Return (x, y) of the center of cell containing provided text 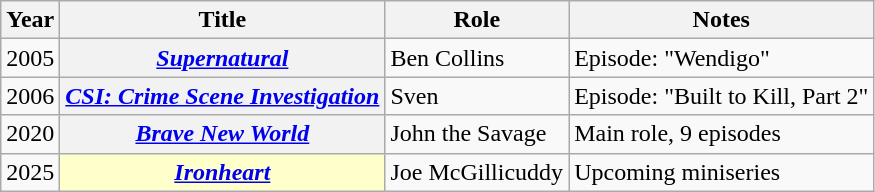
2020 (30, 134)
Brave New World (222, 134)
Joe McGillicuddy (477, 172)
Notes (722, 20)
Episode: "Wendigo" (722, 58)
Sven (477, 96)
Ben Collins (477, 58)
Title (222, 20)
Episode: "Built to Kill, Part 2" (722, 96)
CSI: Crime Scene Investigation (222, 96)
Role (477, 20)
2006 (30, 96)
Supernatural (222, 58)
2025 (30, 172)
2005 (30, 58)
Main role, 9 episodes (722, 134)
Upcoming miniseries (722, 172)
Year (30, 20)
John the Savage (477, 134)
Ironheart (222, 172)
